Find where the given text appears and provide that cell's center as [X, Y] coordinate. 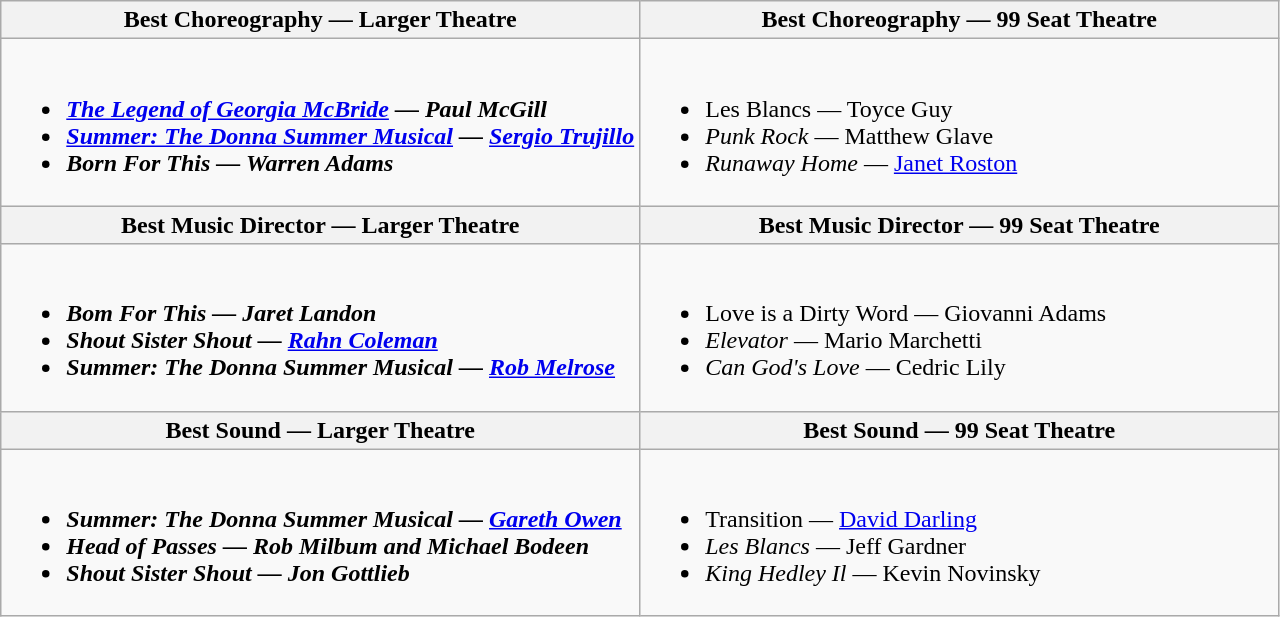
The Legend of Georgia McBride — Paul McGillSummer: The Donna Summer Musical — Sergio TrujilloBorn For This — Warren Adams [320, 122]
Best Choreography — Larger Theatre [320, 20]
Best Music Director — Larger Theatre [320, 225]
Best Sound — 99 Seat Theatre [960, 430]
Best Choreography — 99 Seat Theatre [960, 20]
Best Sound — Larger Theatre [320, 430]
Transition — David DarlingLes Blancs — Jeff GardnerKing Hedley Il — Kevin Novinsky [960, 532]
Bom For This — Jaret LandonShout Sister Shout — Rahn ColemanSummer: The Donna Summer Musical — Rob Melrose [320, 328]
Best Music Director — 99 Seat Theatre [960, 225]
Love is a Dirty Word — Giovanni AdamsElevator — Mario MarchettiCan God's Love — Cedric Lily [960, 328]
Summer: The Donna Summer Musical — Gareth OwenHead of Passes — Rob Milbum and Michael BodeenShout Sister Shout — Jon Gottlieb [320, 532]
Les Blancs — Toyce GuyPunk Rock — Matthew GlaveRunaway Home — Janet Roston [960, 122]
